From the cell containing the given text, extract its center point as (X, Y) coordinate. 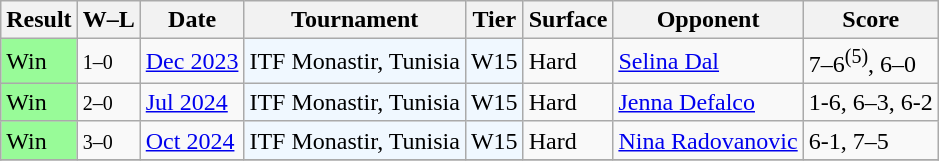
Jul 2024 (192, 102)
Tournament (354, 20)
Result (39, 20)
7–6(5), 6–0 (870, 62)
W–L (108, 20)
Surface (568, 20)
Oct 2024 (192, 140)
2–0 (108, 102)
Opponent (708, 20)
Nina Radovanovic (708, 140)
Score (870, 20)
Tier (494, 20)
Dec 2023 (192, 62)
1-6, 6–3, 6-2 (870, 102)
3–0 (108, 140)
Jenna Defalco (708, 102)
1–0 (108, 62)
Date (192, 20)
6-1, 7–5 (870, 140)
Selina Dal (708, 62)
